Detect which cell encompasses the target text, then output its [x, y] center coordinate. 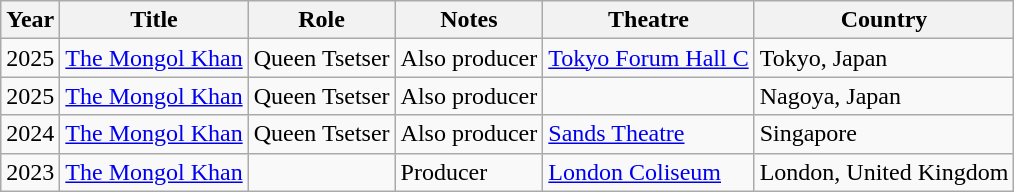
Title [154, 20]
London Coliseum [648, 172]
Singapore [884, 134]
Tokyo, Japan [884, 58]
2023 [30, 172]
Nagoya, Japan [884, 96]
Producer [469, 172]
Country [884, 20]
Year [30, 20]
Theatre [648, 20]
London, United Kingdom [884, 172]
Notes [469, 20]
2024 [30, 134]
Tokyo Forum Hall C [648, 58]
Sands Theatre [648, 134]
Role [322, 20]
